Search for the cell housing the specified text and yield its (X, Y) center coordinate. 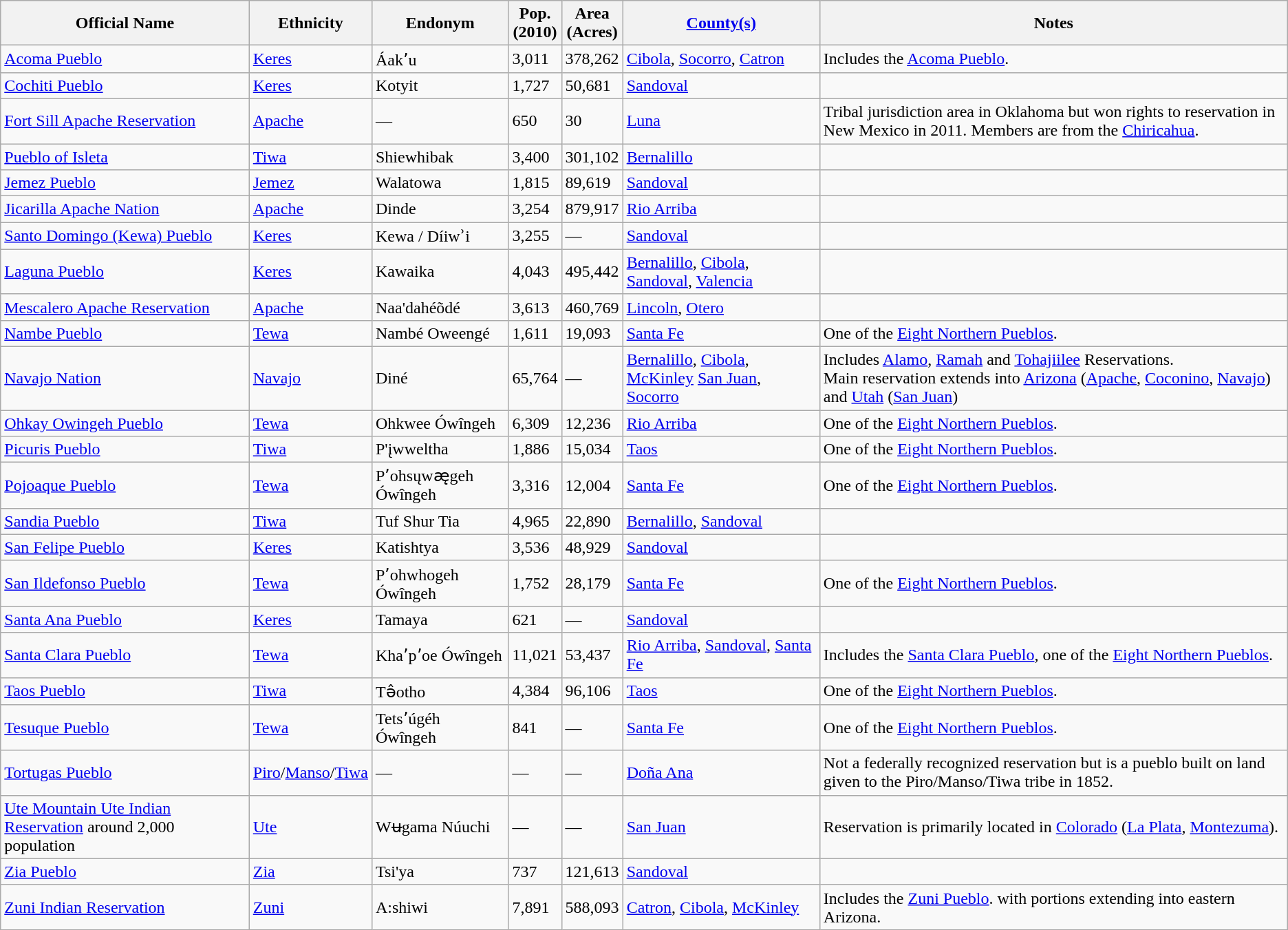
Pʼohsųwæ̨geh Ówîngeh (440, 486)
Tortugas Pueblo (125, 772)
Jicarilla Apache Nation (125, 209)
Bernalillo (721, 156)
Endonym (440, 23)
460,769 (592, 307)
12,236 (592, 423)
Bernalillo, Sandoval (721, 521)
Tuf Shur Tia (440, 521)
Kewa / Díiwʾi (440, 236)
53,437 (592, 655)
Picuris Pueblo (125, 450)
1,752 (535, 584)
Pojoaque Pueblo (125, 486)
737 (535, 871)
4,965 (535, 521)
Walatowa (440, 183)
1,727 (535, 85)
Area(Acres) (592, 23)
Tsi'ya (440, 871)
4,043 (535, 271)
Includes the Acoma Pueblo. (1053, 59)
Dinde (440, 209)
Ohkay Owingeh Pueblo (125, 423)
621 (535, 620)
15,034 (592, 450)
Zuni (310, 907)
3,400 (535, 156)
Zuni Indian Reservation (125, 907)
Official Name (125, 23)
Tamaya (440, 620)
11,021 (535, 655)
Fort Sill Apache Reservation (125, 121)
Ute Mountain Ute Indian Reservation around 2,000 population (125, 827)
Bernalillo, Cibola, Sandoval, Valencia (721, 271)
San Ildefonso Pueblo (125, 584)
Zia Pueblo (125, 871)
Navajo (310, 378)
12,004 (592, 486)
588,093 (592, 907)
Bernalillo, Cibola, McKinley San Juan, Socorro (721, 378)
Includes Alamo, Ramah and Tohajiilee Reservations.Main reservation extends into Arizona (Apache, Coconino, Navajo) and Utah (San Juan) (1053, 378)
65,764 (535, 378)
Ethnicity (310, 23)
495,442 (592, 271)
3,011 (535, 59)
1,815 (535, 183)
30 (592, 121)
P'įwweltha (440, 450)
Nambe Pueblo (125, 333)
879,917 (592, 209)
3,316 (535, 486)
Piro/Manso/Tiwa (310, 772)
3,613 (535, 307)
Pʼohwhogeh Ówîngeh (440, 584)
96,106 (592, 691)
Wʉgama Núuchi (440, 827)
Notes (1053, 23)
Catron, Cibola, McKinley (721, 907)
San Felipe Pueblo (125, 547)
3,255 (535, 236)
Mescalero Apache Reservation (125, 307)
Zia (310, 871)
3,254 (535, 209)
Áakʼu (440, 59)
378,262 (592, 59)
Doña Ana (721, 772)
1,886 (535, 450)
841 (535, 728)
Ohkwee Ówîngeh (440, 423)
Lincoln, Otero (721, 307)
Navajo Nation (125, 378)
7,891 (535, 907)
Acoma Pueblo (125, 59)
48,929 (592, 547)
50,681 (592, 85)
1,611 (535, 333)
Tesuque Pueblo (125, 728)
3,536 (535, 547)
Cochiti Pueblo (125, 85)
Tribal jurisdiction area in Oklahoma but won rights to reservation in New Mexico in 2011. Members are from the Chiricahua. (1053, 121)
Pueblo of Isleta (125, 156)
A:shiwi (440, 907)
6,309 (535, 423)
Ute (310, 827)
Shiewhibak (440, 156)
Sandia Pueblo (125, 521)
Tetsʼúgéh Ówîngeh (440, 728)
Kotyit (440, 85)
Santa Clara Pueblo (125, 655)
89,619 (592, 183)
19,093 (592, 333)
Santa Ana Pueblo (125, 620)
Kawaika (440, 271)
Luna (721, 121)
4,384 (535, 691)
Jemez (310, 183)
County(s) (721, 23)
San Juan (721, 827)
Khaʼpʼoe Ówîngeh (440, 655)
Tə̂otho (440, 691)
Diné (440, 378)
121,613 (592, 871)
28,179 (592, 584)
Santo Domingo (Kewa) Pueblo (125, 236)
22,890 (592, 521)
Pop.(2010) (535, 23)
Rio Arriba, Sandoval, Santa Fe (721, 655)
Taos Pueblo (125, 691)
Not a federally recognized reservation but is a pueblo built on land given to the Piro/Manso/Tiwa tribe in 1852. (1053, 772)
Reservation is primarily located in Colorado (La Plata, Montezuma). (1053, 827)
Laguna Pueblo (125, 271)
Cibola, Socorro, Catron (721, 59)
650 (535, 121)
Jemez Pueblo (125, 183)
Naa'dahéõdé (440, 307)
Includes the Zuni Pueblo. with portions extending into eastern Arizona. (1053, 907)
Includes the Santa Clara Pueblo, one of the Eight Northern Pueblos. (1053, 655)
301,102 (592, 156)
Nambé Oweengé (440, 333)
Katishtya (440, 547)
